From the cell containing the given text, extract its center point as (x, y) coordinate. 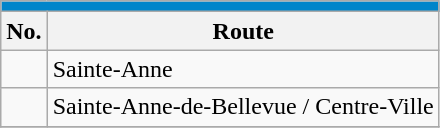
Route (243, 31)
Sainte-Anne-de-Bellevue / Centre-Ville (243, 107)
Sainte-Anne (243, 69)
No. (24, 31)
